Pinpoint the cell where the given text exists, returning its (X, Y) midpoint coordinate. 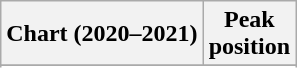
Chart (2020–2021) (102, 34)
Peak position (249, 34)
